For the text-containing cell, return its midpoint in (x, y) coordinate format. 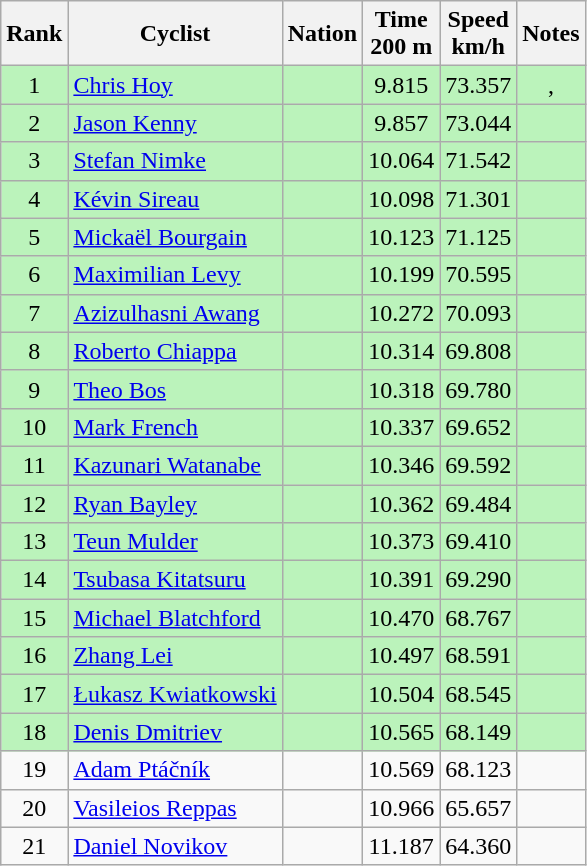
Zhang Lei (175, 656)
Mark French (175, 427)
10.314 (402, 351)
16 (34, 656)
10.497 (402, 656)
10.123 (402, 237)
71.125 (478, 237)
Maximilian Levy (175, 275)
69.808 (478, 351)
70.093 (478, 313)
1 (34, 85)
14 (34, 580)
12 (34, 503)
10.318 (402, 389)
69.290 (478, 580)
Teun Mulder (175, 542)
Łukasz Kwiatkowski (175, 694)
9 (34, 389)
10 (34, 427)
Nation (322, 34)
15 (34, 618)
10.966 (402, 808)
73.044 (478, 123)
Azizulhasni Awang (175, 313)
71.301 (478, 199)
Roberto Chiappa (175, 351)
4 (34, 199)
68.545 (478, 694)
13 (34, 542)
73.357 (478, 85)
Theo Bos (175, 389)
11.187 (402, 846)
3 (34, 161)
10.064 (402, 161)
5 (34, 237)
10.470 (402, 618)
10.373 (402, 542)
Vasileios Reppas (175, 808)
9.857 (402, 123)
69.780 (478, 389)
68.123 (478, 770)
Time200 m (402, 34)
10.272 (402, 313)
10.504 (402, 694)
69.592 (478, 465)
10.199 (402, 275)
65.657 (478, 808)
10.569 (402, 770)
69.484 (478, 503)
Ryan Bayley (175, 503)
9.815 (402, 85)
Chris Hoy (175, 85)
Jason Kenny (175, 123)
18 (34, 732)
Tsubasa Kitatsuru (175, 580)
69.652 (478, 427)
Notes (551, 34)
71.542 (478, 161)
10.337 (402, 427)
11 (34, 465)
Adam Ptáčník (175, 770)
19 (34, 770)
10.346 (402, 465)
17 (34, 694)
10.098 (402, 199)
64.360 (478, 846)
20 (34, 808)
Kazunari Watanabe (175, 465)
8 (34, 351)
Cyclist (175, 34)
Daniel Novikov (175, 846)
7 (34, 313)
69.410 (478, 542)
10.565 (402, 732)
6 (34, 275)
Denis Dmitriev (175, 732)
Speedkm/h (478, 34)
Stefan Nimke (175, 161)
70.595 (478, 275)
68.767 (478, 618)
Michael Blatchford (175, 618)
68.149 (478, 732)
68.591 (478, 656)
10.362 (402, 503)
Kévin Sireau (175, 199)
21 (34, 846)
, (551, 85)
2 (34, 123)
10.391 (402, 580)
Mickaël Bourgain (175, 237)
Rank (34, 34)
